Output the (X, Y) coordinate of the center of the cell containing the given text.  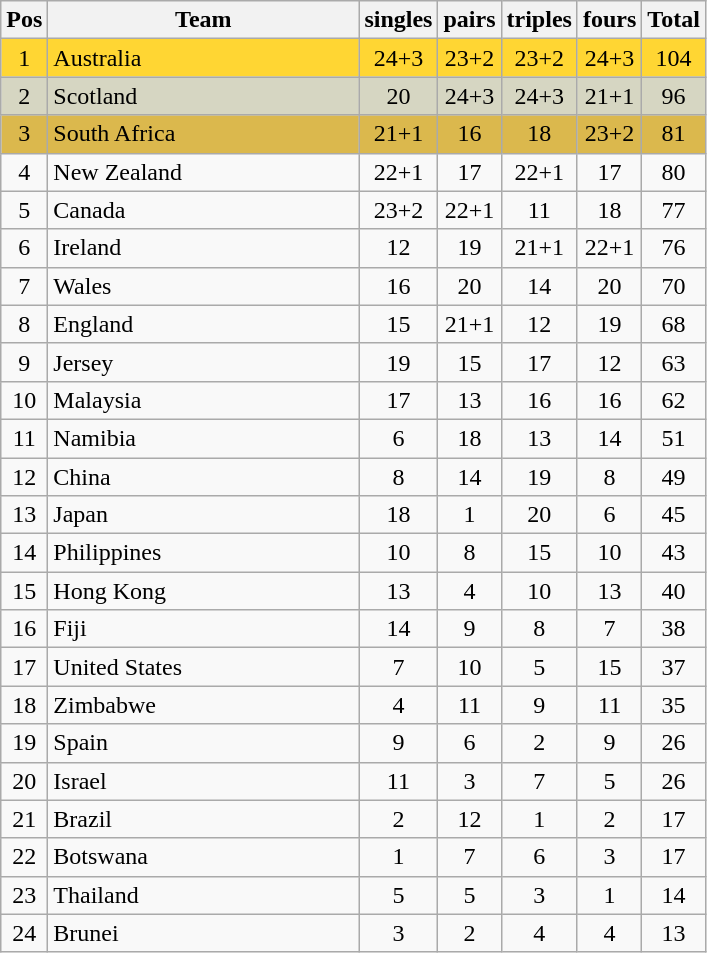
38 (674, 629)
Jersey (204, 362)
Brazil (204, 819)
37 (674, 667)
Total (674, 20)
China (204, 477)
Spain (204, 743)
81 (674, 134)
United States (204, 667)
Ireland (204, 248)
77 (674, 210)
Namibia (204, 438)
96 (674, 96)
Team (204, 20)
Pos (24, 20)
Japan (204, 515)
triples (539, 20)
40 (674, 591)
singles (398, 20)
68 (674, 324)
23 (24, 895)
South Africa (204, 134)
England (204, 324)
Scotland (204, 96)
80 (674, 172)
76 (674, 248)
22 (24, 857)
Fiji (204, 629)
Brunei (204, 933)
45 (674, 515)
21 (24, 819)
Australia (204, 58)
Wales (204, 286)
pairs (470, 20)
62 (674, 400)
49 (674, 477)
Zimbabwe (204, 705)
Botswana (204, 857)
fours (609, 20)
Philippines (204, 553)
Israel (204, 781)
New Zealand (204, 172)
Malaysia (204, 400)
Canada (204, 210)
24 (24, 933)
35 (674, 705)
Hong Kong (204, 591)
Thailand (204, 895)
63 (674, 362)
70 (674, 286)
51 (674, 438)
43 (674, 553)
104 (674, 58)
